Detect which cell encompasses the target text, then output its (x, y) center coordinate. 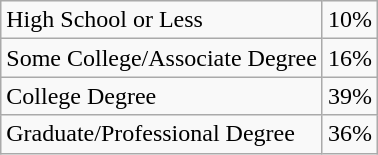
Graduate/Professional Degree (162, 134)
16% (350, 58)
39% (350, 96)
36% (350, 134)
Some College/Associate Degree (162, 58)
College Degree (162, 96)
10% (350, 20)
High School or Less (162, 20)
